Scan for the cell matching the given text and deliver its (X, Y) coordinate at center. 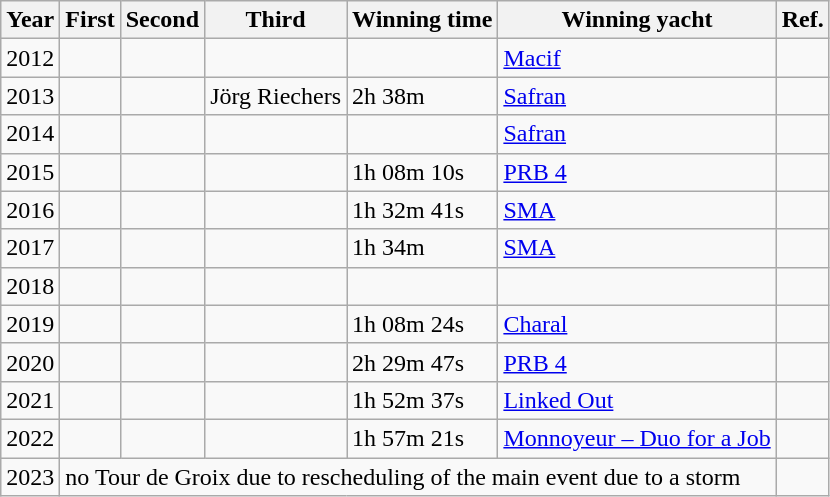
Charal (637, 324)
2h 38m (422, 96)
Macif (637, 58)
2015 (30, 172)
Ref. (802, 20)
2016 (30, 210)
1h 57m 21s (422, 438)
1h 32m 41s (422, 210)
no Tour de Groix due to rescheduling of the main event due to a storm (418, 477)
2h 29m 47s (422, 362)
2020 (30, 362)
1h 34m (422, 248)
2012 (30, 58)
Winning time (422, 20)
2014 (30, 134)
Jörg Riechers (276, 96)
Third (276, 20)
2018 (30, 286)
2021 (30, 400)
Linked Out (637, 400)
2019 (30, 324)
Year (30, 20)
2017 (30, 248)
Monnoyeur – Duo for a Job (637, 438)
Winning yacht (637, 20)
2013 (30, 96)
2023 (30, 477)
First (90, 20)
1h 08m 10s (422, 172)
1h 52m 37s (422, 400)
2022 (30, 438)
Second (162, 20)
1h 08m 24s (422, 324)
